Extract the [X, Y] coordinate from the center of the cell holding the provided text.  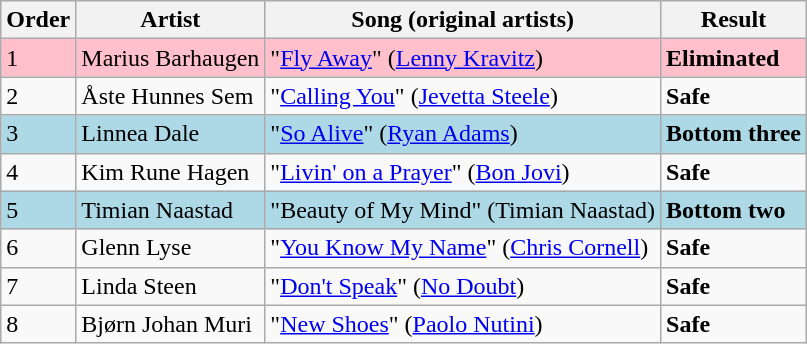
Song (original artists) [463, 20]
Bottom three [734, 134]
Result [734, 20]
8 [38, 324]
"Livin' on a Prayer" (Bon Jovi) [463, 172]
"New Shoes" (Paolo Nutini) [463, 324]
"You Know My Name" (Chris Cornell) [463, 248]
"Beauty of My Mind" (Timian Naastad) [463, 210]
"So Alive" (Ryan Adams) [463, 134]
6 [38, 248]
2 [38, 96]
7 [38, 286]
"Fly Away" (Lenny Kravitz) [463, 58]
Artist [170, 20]
Kim Rune Hagen [170, 172]
3 [38, 134]
Glenn Lyse [170, 248]
Linda Steen [170, 286]
Eliminated [734, 58]
Bjørn Johan Muri [170, 324]
Timian Naastad [170, 210]
Marius Barhaugen [170, 58]
1 [38, 58]
Order [38, 20]
Linnea Dale [170, 134]
4 [38, 172]
Åste Hunnes Sem [170, 96]
Bottom two [734, 210]
"Don't Speak" (No Doubt) [463, 286]
"Calling You" (Jevetta Steele) [463, 96]
5 [38, 210]
